Locate the cell with the specified text and output its [X, Y] center coordinate. 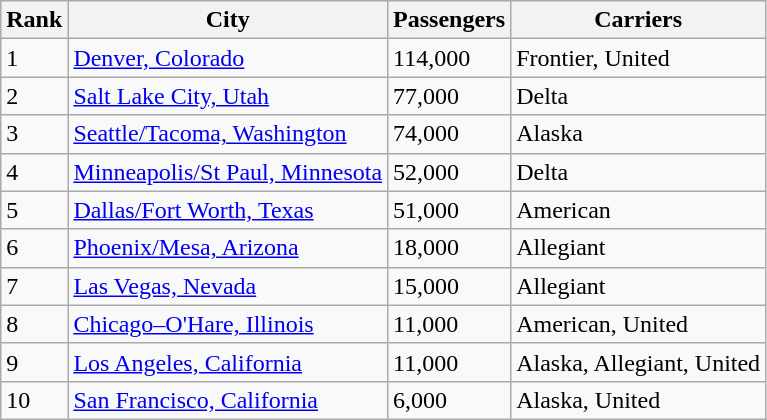
Carriers [638, 20]
77,000 [450, 96]
10 [34, 400]
City [228, 20]
Salt Lake City, Utah [228, 96]
8 [34, 324]
Seattle/Tacoma, Washington [228, 134]
1 [34, 58]
Las Vegas, Nevada [228, 286]
9 [34, 362]
2 [34, 96]
5 [34, 210]
San Francisco, California [228, 400]
American [638, 210]
Minneapolis/St Paul, Minnesota [228, 172]
Alaska, United [638, 400]
Los Angeles, California [228, 362]
Phoenix/Mesa, Arizona [228, 248]
52,000 [450, 172]
6 [34, 248]
Frontier, United [638, 58]
4 [34, 172]
114,000 [450, 58]
Denver, Colorado [228, 58]
3 [34, 134]
American, United [638, 324]
Dallas/Fort Worth, Texas [228, 210]
51,000 [450, 210]
18,000 [450, 248]
15,000 [450, 286]
7 [34, 286]
Passengers [450, 20]
Rank [34, 20]
74,000 [450, 134]
Alaska [638, 134]
Chicago–O'Hare, Illinois [228, 324]
6,000 [450, 400]
Alaska, Allegiant, United [638, 362]
